Capture the cell that displays the provided text and extract its (x, y) central coordinate. 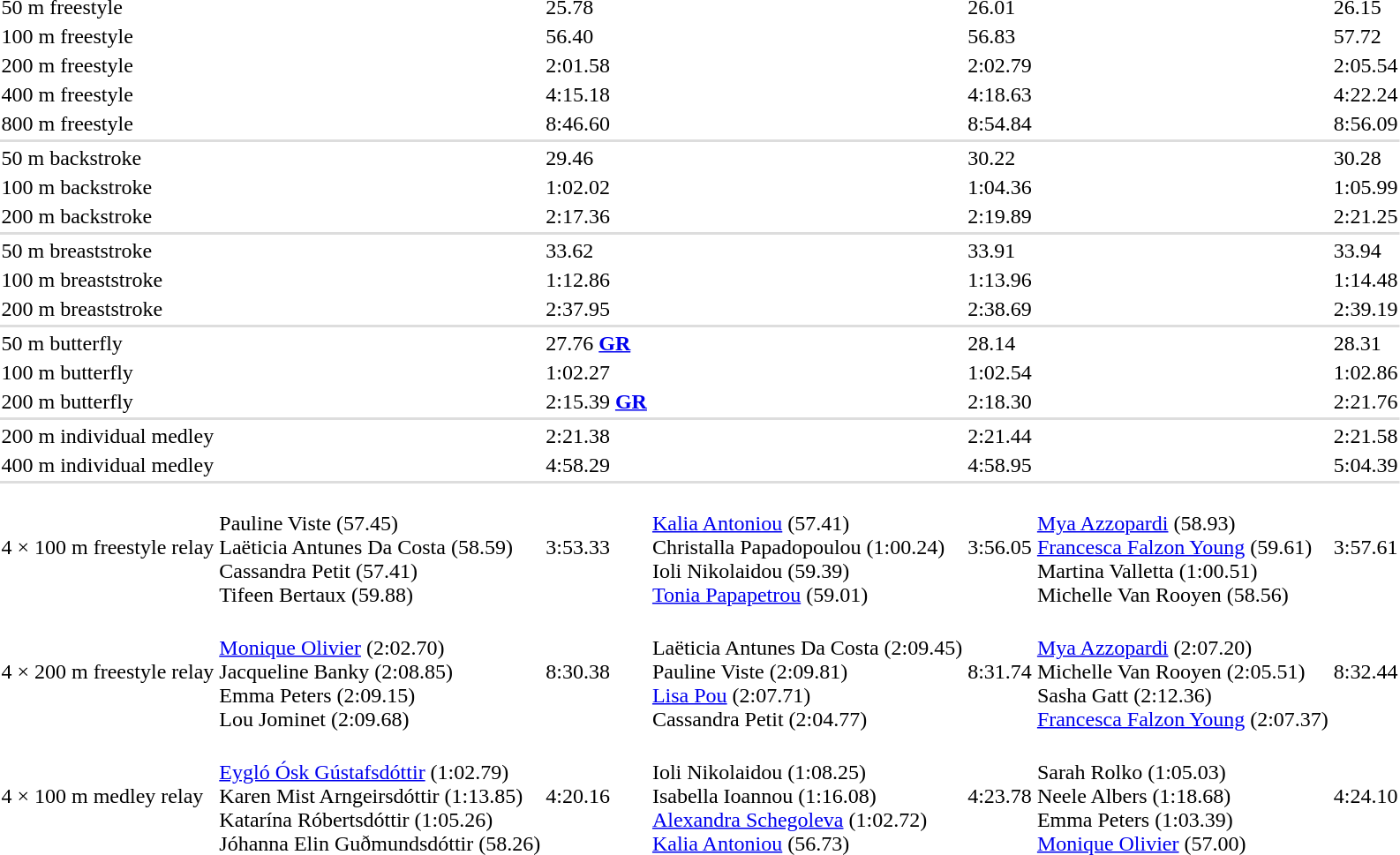
8:31.74 (1000, 671)
Kalia Antoniou (57.41)Christalla Papadopoulou (1:00.24)Ioli Nikolaidou (59.39)Tonia Papapetrou (59.01) (807, 547)
30.22 (1000, 158)
100 m backstroke (108, 187)
27.76 GR (597, 343)
3:53.33 (597, 547)
8:32.44 (1366, 671)
1:05.99 (1366, 187)
56.40 (597, 36)
200 m butterfly (108, 401)
1:14.48 (1366, 280)
30.28 (1366, 158)
3:56.05 (1000, 547)
2:18.30 (1000, 401)
8:30.38 (597, 671)
2:21.25 (1366, 216)
Laëticia Antunes Da Costa (2:09.45)Pauline Viste (2:09.81)Lisa Pou (2:07.71)Cassandra Petit (2:04.77) (807, 671)
2:02.79 (1000, 65)
33.91 (1000, 251)
4:58.29 (597, 465)
50 m breaststroke (108, 251)
3:57.61 (1366, 547)
Mya Azzopardi (2:07.20)Michelle Van Rooyen (2:05.51)Sasha Gatt (2:12.36)Francesca Falzon Young (2:07.37) (1183, 671)
4 × 100 m freestyle relay (108, 547)
28.31 (1366, 343)
2:21.44 (1000, 436)
5:04.39 (1366, 465)
1:02.02 (597, 187)
1:02.27 (597, 372)
2:21.38 (597, 436)
2:21.58 (1366, 436)
400 m freestyle (108, 94)
Monique Olivier (2:02.70)Jacqueline Banky (2:08.85)Emma Peters (2:09.15)Lou Jominet (2:09.68) (380, 671)
1:02.54 (1000, 372)
200 m breaststroke (108, 309)
1:02.86 (1366, 372)
100 m freestyle (108, 36)
50 m butterfly (108, 343)
Pauline Viste (57.45)Laëticia Antunes Da Costa (58.59)Cassandra Petit (57.41)Tifeen Bertaux (59.88) (380, 547)
29.46 (597, 158)
2:01.58 (597, 65)
2:17.36 (597, 216)
28.14 (1000, 343)
56.83 (1000, 36)
2:38.69 (1000, 309)
8:46.60 (597, 124)
1:13.96 (1000, 280)
200 m freestyle (108, 65)
100 m butterfly (108, 372)
8:54.84 (1000, 124)
33.94 (1366, 251)
1:04.36 (1000, 187)
57.72 (1366, 36)
1:12.86 (597, 280)
2:05.54 (1366, 65)
2:21.76 (1366, 401)
100 m breaststroke (108, 280)
33.62 (597, 251)
800 m freestyle (108, 124)
2:15.39 GR (597, 401)
8:56.09 (1366, 124)
4:15.18 (597, 94)
400 m individual medley (108, 465)
4:22.24 (1366, 94)
Mya Azzopardi (58.93)Francesca Falzon Young (59.61)Martina Valletta (1:00.51)Michelle Van Rooyen (58.56) (1183, 547)
200 m individual medley (108, 436)
2:19.89 (1000, 216)
2:37.95 (597, 309)
200 m backstroke (108, 216)
2:39.19 (1366, 309)
50 m backstroke (108, 158)
4 × 200 m freestyle relay (108, 671)
4:58.95 (1000, 465)
4:18.63 (1000, 94)
